Search for the cell housing the specified text and yield its (X, Y) center coordinate. 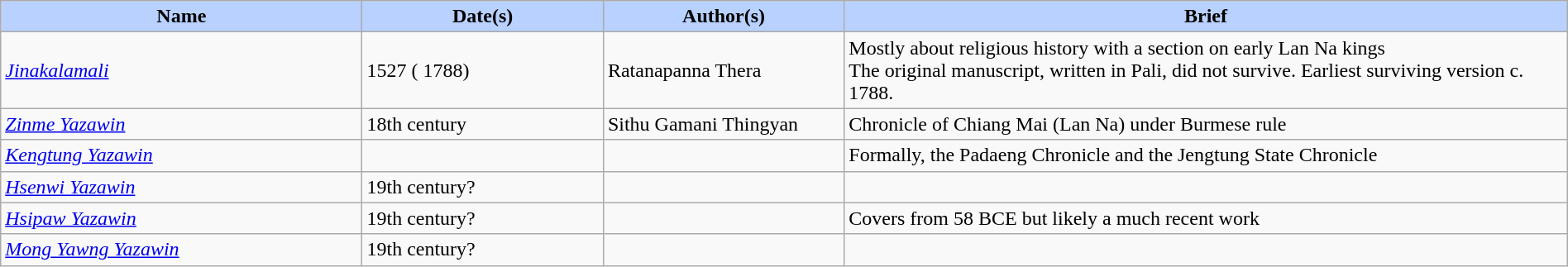
Mong Yawng Yazawin (182, 250)
Ratanapanna Thera (723, 70)
Brief (1206, 17)
Kengtung Yazawin (182, 155)
Author(s) (723, 17)
Hsenwi Yazawin (182, 187)
Jinakalamali (182, 70)
Zinme Yazawin (182, 124)
Formally, the Padaeng Chronicle and the Jengtung State Chronicle (1206, 155)
Date(s) (483, 17)
18th century (483, 124)
Name (182, 17)
Hsipaw Yazawin (182, 218)
1527 ( 1788) (483, 70)
Covers from 58 BCE but likely a much recent work (1206, 218)
Sithu Gamani Thingyan (723, 124)
Chronicle of Chiang Mai (Lan Na) under Burmese rule (1206, 124)
